Return the [x, y] coordinate for the center point of the cell that contains the specified text.  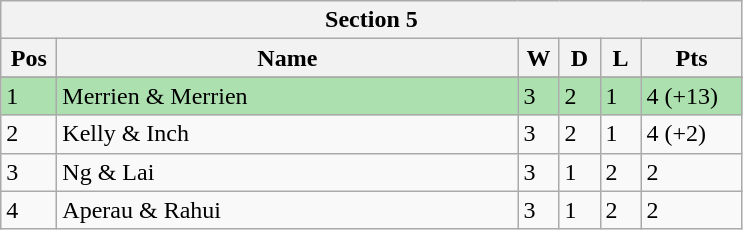
4 (+2) [692, 134]
Ng & Lai [288, 172]
Pts [692, 58]
Section 5 [372, 20]
W [538, 58]
D [580, 58]
Merrien & Merrien [288, 96]
Kelly & Inch [288, 134]
Pos [29, 58]
4 (+13) [692, 96]
4 [29, 210]
Name [288, 58]
Aperau & Rahui [288, 210]
L [620, 58]
